Locate the cell with the specified text and output its [X, Y] center coordinate. 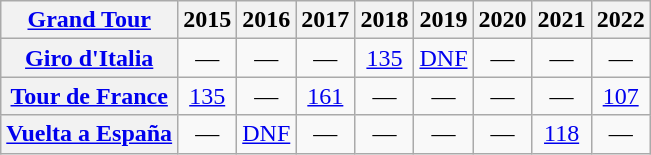
2020 [502, 20]
2016 [266, 20]
Tour de France [90, 96]
118 [562, 134]
2015 [208, 20]
2021 [562, 20]
2018 [384, 20]
161 [326, 96]
Grand Tour [90, 20]
Giro d'Italia [90, 58]
2019 [444, 20]
2022 [620, 20]
2017 [326, 20]
107 [620, 96]
Vuelta a España [90, 134]
